From the cell containing the given text, extract its center point as [X, Y] coordinate. 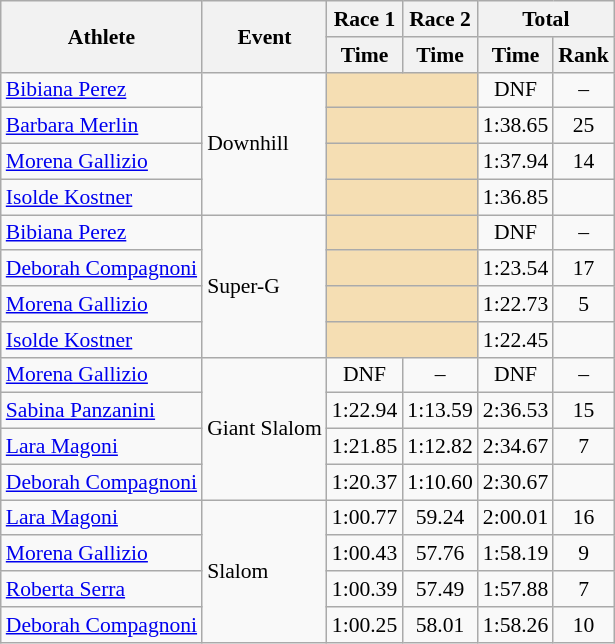
Super-G [264, 286]
1:21.85 [364, 447]
10 [584, 625]
Athlete [102, 36]
1:57.88 [516, 589]
1:22.73 [516, 304]
1:13.59 [440, 411]
17 [584, 269]
Slalom [264, 571]
Sabina Panzanini [102, 411]
1:00.77 [364, 518]
2:30.67 [516, 482]
Race 2 [440, 19]
1:36.85 [516, 197]
1:12.82 [440, 447]
1:22.94 [364, 411]
1:22.45 [516, 340]
1:23.54 [516, 269]
Roberta Serra [102, 589]
1:38.65 [516, 126]
Giant Slalom [264, 428]
2:36.53 [516, 411]
58.01 [440, 625]
1:10.60 [440, 482]
57.76 [440, 554]
1:00.25 [364, 625]
Downhill [264, 143]
57.49 [440, 589]
2:00.01 [516, 518]
1:20.37 [364, 482]
Rank [584, 55]
25 [584, 126]
1:58.26 [516, 625]
1:58.19 [516, 554]
Total [546, 19]
1:00.43 [364, 554]
59.24 [440, 518]
2:34.67 [516, 447]
15 [584, 411]
1:37.94 [516, 162]
Race 1 [364, 19]
5 [584, 304]
Barbara Merlin [102, 126]
9 [584, 554]
Event [264, 36]
1:00.39 [364, 589]
14 [584, 162]
16 [584, 518]
